Output the [x, y] coordinate of the center of the cell containing the given text.  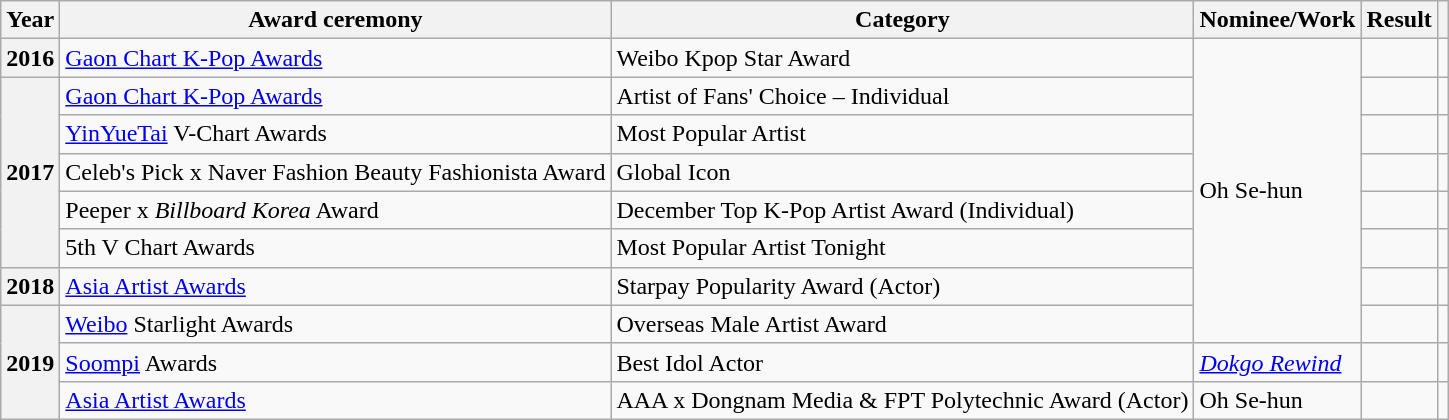
Artist of Fans' Choice – Individual [902, 96]
Overseas Male Artist Award [902, 324]
Result [1399, 20]
AAA x Dongnam Media & FPT Polytechnic Award (Actor) [902, 400]
2019 [30, 362]
Most Popular Artist [902, 134]
Dokgo Rewind [1278, 362]
Weibo Kpop Star Award [902, 58]
Award ceremony [336, 20]
December Top K-Pop Artist Award (Individual) [902, 210]
Peeper x Billboard Korea Award [336, 210]
5th V Chart Awards [336, 248]
Nominee/Work [1278, 20]
2016 [30, 58]
Weibo Starlight Awards [336, 324]
Category [902, 20]
Starpay Popularity Award (Actor) [902, 286]
2018 [30, 286]
Year [30, 20]
YinYueTai V-Chart Awards [336, 134]
Soompi Awards [336, 362]
Most Popular Artist Tonight [902, 248]
Global Icon [902, 172]
2017 [30, 172]
Best Idol Actor [902, 362]
Celeb's Pick x Naver Fashion Beauty Fashionista Award [336, 172]
